Pinpoint the cell where the given text exists, returning its (x, y) midpoint coordinate. 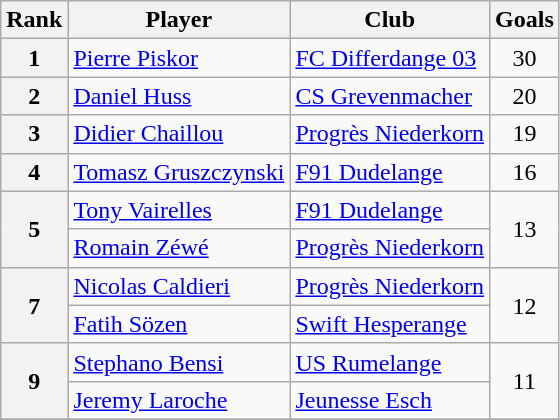
5 (34, 229)
CS Grevenmacher (390, 96)
Romain Zéwé (179, 248)
Stephano Bensi (179, 362)
12 (525, 305)
US Rumelange (390, 362)
9 (34, 381)
19 (525, 134)
2 (34, 96)
7 (34, 305)
16 (525, 172)
Daniel Huss (179, 96)
Player (179, 20)
Swift Hesperange (390, 324)
Club (390, 20)
Tomasz Gruszczynski (179, 172)
Didier Chaillou (179, 134)
Jeremy Laroche (179, 400)
FC Differdange 03 (390, 58)
Fatih Sözen (179, 324)
Pierre Piskor (179, 58)
Nicolas Caldieri (179, 286)
3 (34, 134)
1 (34, 58)
Goals (525, 20)
20 (525, 96)
30 (525, 58)
4 (34, 172)
Jeunesse Esch (390, 400)
13 (525, 229)
11 (525, 381)
Tony Vairelles (179, 210)
Rank (34, 20)
